Return the (X, Y) coordinate for the center point of the cell that contains the specified text.  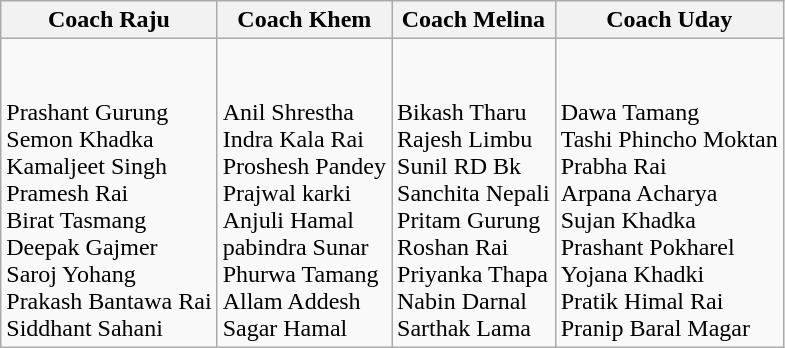
Dawa Tamang Tashi Phincho Moktan Prabha Rai Arpana Acharya Sujan Khadka Prashant Pokharel Yojana Khadki Pratik Himal Rai Pranip Baral Magar (669, 193)
Prashant Gurung Semon Khadka Kamaljeet Singh Pramesh Rai Birat Tasmang Deepak Gajmer Saroj Yohang Prakash Bantawa Rai Siddhant Sahani (109, 193)
Bikash Tharu Rajesh Limbu Sunil RD Bk Sanchita Nepali Pritam Gurung Roshan Rai Priyanka Thapa Nabin Darnal Sarthak Lama (474, 193)
Coach Uday (669, 20)
Coach Khem (304, 20)
Coach Raju (109, 20)
Anil Shrestha Indra Kala Rai Proshesh Pandey Prajwal karki Anjuli Hamal pabindra Sunar Phurwa Tamang Allam Addesh Sagar Hamal (304, 193)
Coach Melina (474, 20)
